Locate the cell with the specified text and output its (x, y) center coordinate. 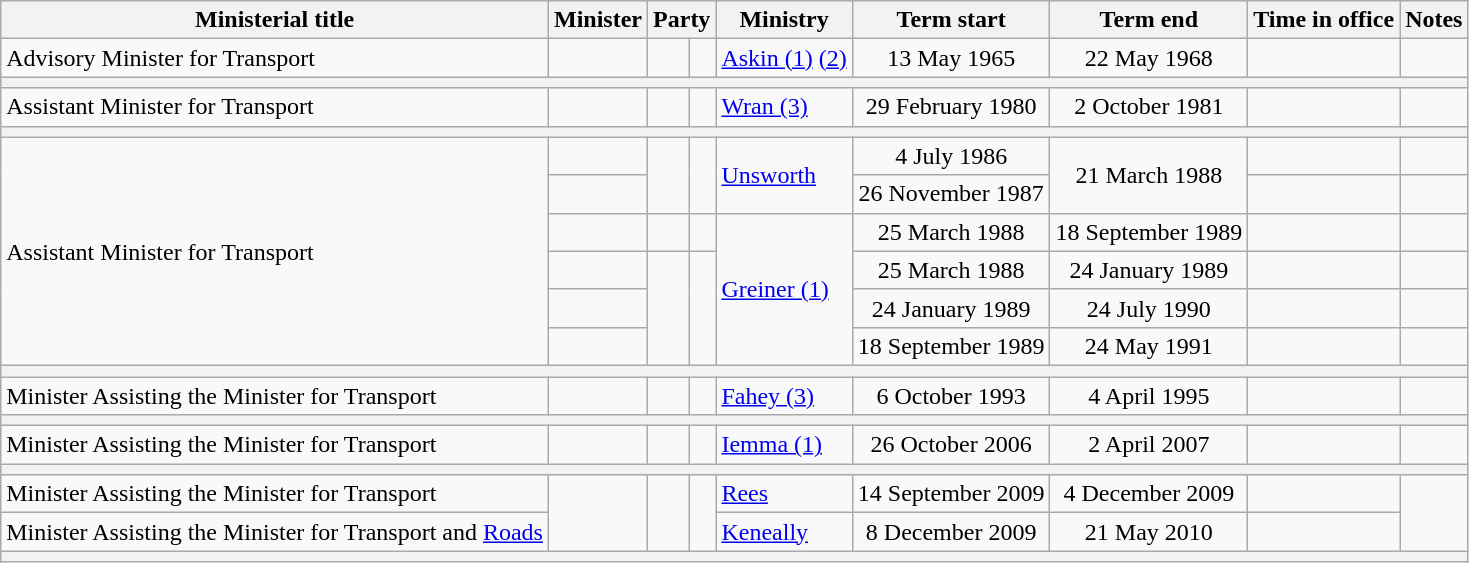
Iemma (1) (784, 445)
Greiner (1) (784, 289)
8 December 2009 (951, 532)
Ministerial title (275, 20)
Minister Assisting the Minister for Transport and Roads (275, 532)
22 May 1968 (1149, 58)
Keneally (784, 532)
Notes (1434, 20)
Minister (598, 20)
4 April 1995 (1149, 395)
26 November 1987 (951, 194)
Advisory Minister for Transport (275, 58)
Rees (784, 494)
13 May 1965 (951, 58)
14 September 2009 (951, 494)
6 October 1993 (951, 395)
4 December 2009 (1149, 494)
2 April 2007 (1149, 445)
Term end (1149, 20)
Term start (951, 20)
Fahey (3) (784, 395)
24 July 1990 (1149, 308)
Askin (1) (2) (784, 58)
29 February 1980 (951, 107)
2 October 1981 (1149, 107)
24 May 1991 (1149, 346)
21 May 2010 (1149, 532)
Wran (3) (784, 107)
Time in office (1324, 20)
21 March 1988 (1149, 175)
4 July 1986 (951, 156)
Party (682, 20)
Ministry (784, 20)
26 October 2006 (951, 445)
Unsworth (784, 175)
